Scan for the cell matching the given text and deliver its (X, Y) coordinate at center. 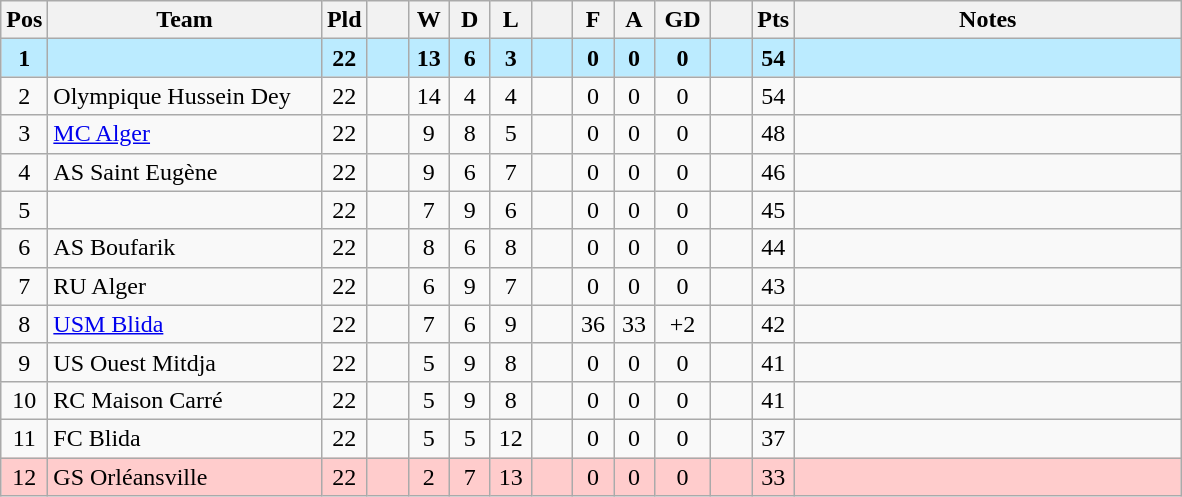
RU Alger (185, 286)
Pos (24, 20)
W (428, 20)
MC Alger (185, 134)
US Ouest Mitdja (185, 362)
Pld (344, 20)
Olympique Hussein Dey (185, 96)
+2 (683, 324)
10 (24, 400)
44 (774, 248)
45 (774, 210)
AS Boufarik (185, 248)
AS Saint Eugène (185, 172)
48 (774, 134)
11 (24, 438)
A (634, 20)
14 (428, 96)
GD (683, 20)
42 (774, 324)
L (510, 20)
F (592, 20)
43 (774, 286)
Notes (988, 20)
USM Blida (185, 324)
GS Orléansville (185, 477)
Pts (774, 20)
36 (592, 324)
46 (774, 172)
FC Blida (185, 438)
RC Maison Carré (185, 400)
D (470, 20)
Team (185, 20)
1 (24, 58)
37 (774, 438)
